Provide the (X, Y) coordinate of the cell's center where the given text is located.  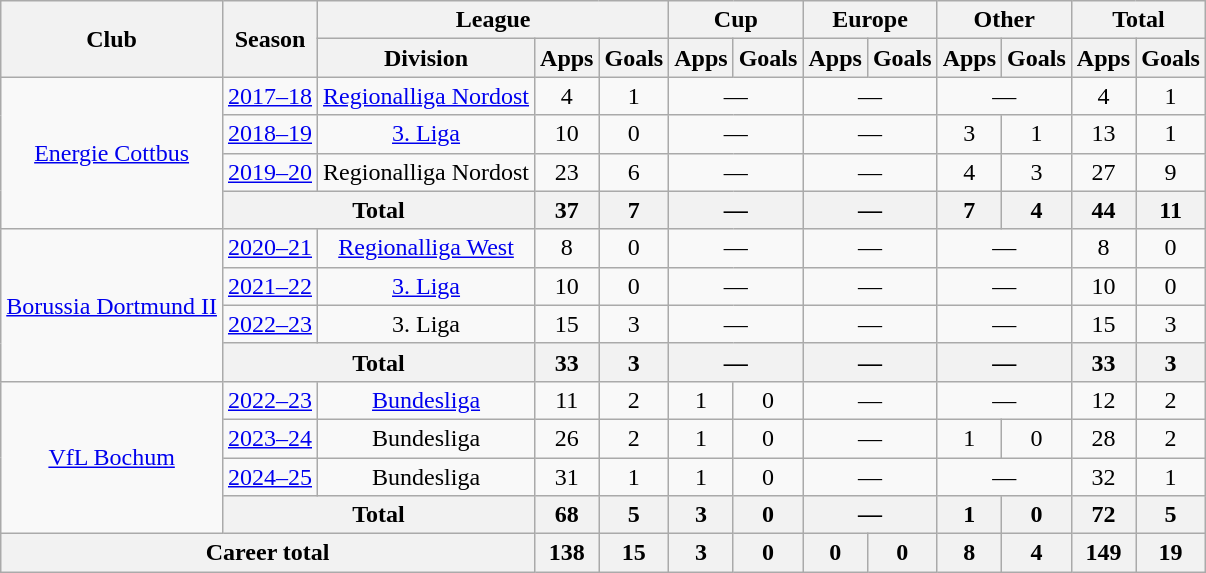
Club (112, 39)
2020–21 (270, 248)
Career total (268, 553)
37 (567, 210)
Other (1004, 20)
9 (1171, 172)
Division (426, 58)
27 (1103, 172)
Cup (736, 20)
28 (1103, 438)
12 (1103, 400)
Europe (870, 20)
149 (1103, 553)
Season (270, 39)
6 (634, 172)
19 (1171, 553)
138 (567, 553)
23 (567, 172)
Borussia Dortmund II (112, 305)
Regionalliga West (426, 248)
League (494, 20)
2018–19 (270, 134)
44 (1103, 210)
68 (567, 515)
2017–18 (270, 96)
2024–25 (270, 477)
2019–20 (270, 172)
26 (567, 438)
2021–22 (270, 286)
VfL Bochum (112, 457)
72 (1103, 515)
31 (567, 477)
13 (1103, 134)
Energie Cottbus (112, 153)
2023–24 (270, 438)
32 (1103, 477)
